Locate the cell with the specified text and output its [X, Y] center coordinate. 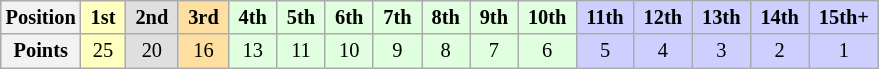
7 [494, 51]
3rd [203, 17]
Position [41, 17]
2 [779, 51]
5th [301, 17]
9 [397, 51]
11th [604, 17]
13 [253, 51]
4 [663, 51]
Points [41, 51]
8 [446, 51]
6th [349, 17]
7th [397, 17]
6 [547, 51]
4th [253, 17]
16 [203, 51]
10th [547, 17]
5 [604, 51]
25 [104, 51]
11 [301, 51]
13th [721, 17]
2nd [152, 17]
1st [104, 17]
20 [152, 51]
14th [779, 17]
10 [349, 51]
8th [446, 17]
1 [844, 51]
9th [494, 17]
12th [663, 17]
3 [721, 51]
15th+ [844, 17]
